Return the [X, Y] coordinate for the center point of the cell that contains the specified text.  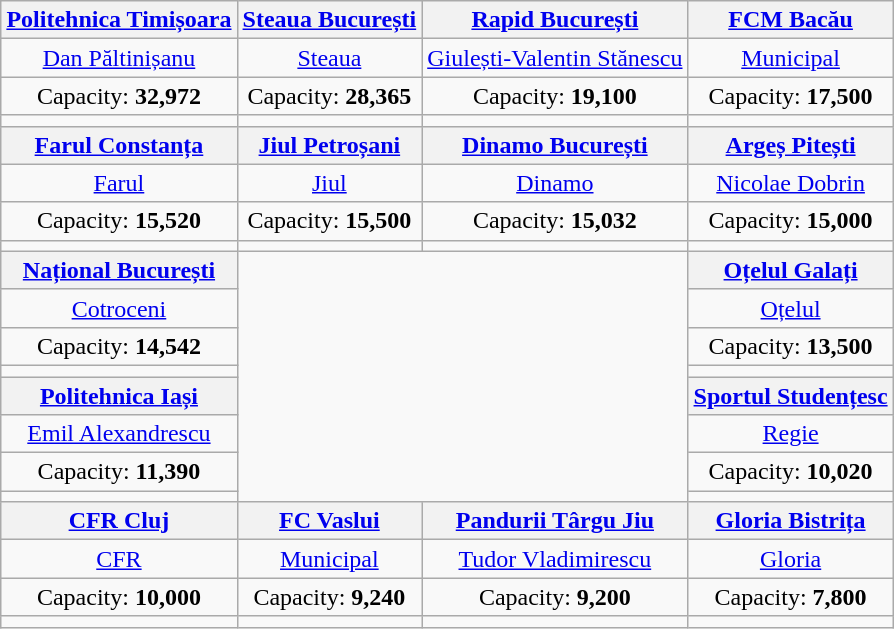
Nicolae Dobrin [790, 183]
Steaua București [330, 20]
Capacity: 10,020 [790, 472]
Jiul [330, 183]
Capacity: 14,542 [119, 346]
Cotroceni [119, 308]
FCM Bacău [790, 20]
Capacity: 15,000 [790, 221]
Farul [119, 183]
FC Vaslui [330, 521]
Rapid București [555, 20]
Capacity: 9,200 [555, 597]
Capacity: 11,390 [119, 472]
Capacity: 13,500 [790, 346]
Politehnica Iași [119, 395]
Capacity: 9,240 [330, 597]
Capacity: 15,500 [330, 221]
Oțelul [790, 308]
Dinamo București [555, 145]
Giulești-Valentin Stănescu [555, 58]
Capacity: 28,365 [330, 96]
Dan Păltinișanu [119, 58]
Capacity: 10,000 [119, 597]
Politehnica Timișoara [119, 20]
Capacity: 7,800 [790, 597]
Capacity: 17,500 [790, 96]
Jiul Petroșani [330, 145]
Gloria [790, 559]
Gloria Bistrița [790, 521]
Național București [119, 270]
Sportul Studențesc [790, 395]
Oțelul Galați [790, 270]
Dinamo [555, 183]
Farul Constanța [119, 145]
Pandurii Târgu Jiu [555, 521]
CFR Cluj [119, 521]
Capacity: 32,972 [119, 96]
Capacity: 15,520 [119, 221]
Steaua [330, 58]
CFR [119, 559]
Tudor Vladimirescu [555, 559]
Emil Alexandrescu [119, 434]
Regie [790, 434]
Capacity: 15,032 [555, 221]
Capacity: 19,100 [555, 96]
Argeș Pitești [790, 145]
